Search for the cell housing the specified text and yield its (x, y) center coordinate. 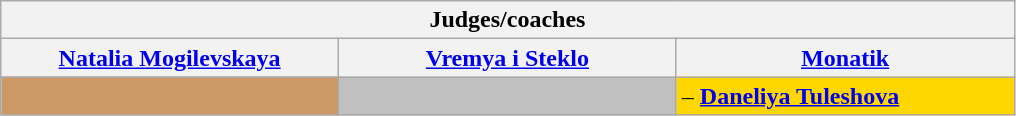
Vremya i Steklo (508, 58)
Judges/coaches (508, 20)
Monatik (845, 58)
– Daneliya Tuleshova (845, 96)
Natalia Mogilevskaya (170, 58)
